Determine the [X, Y] coordinate at the center of the cell enclosing the given text.  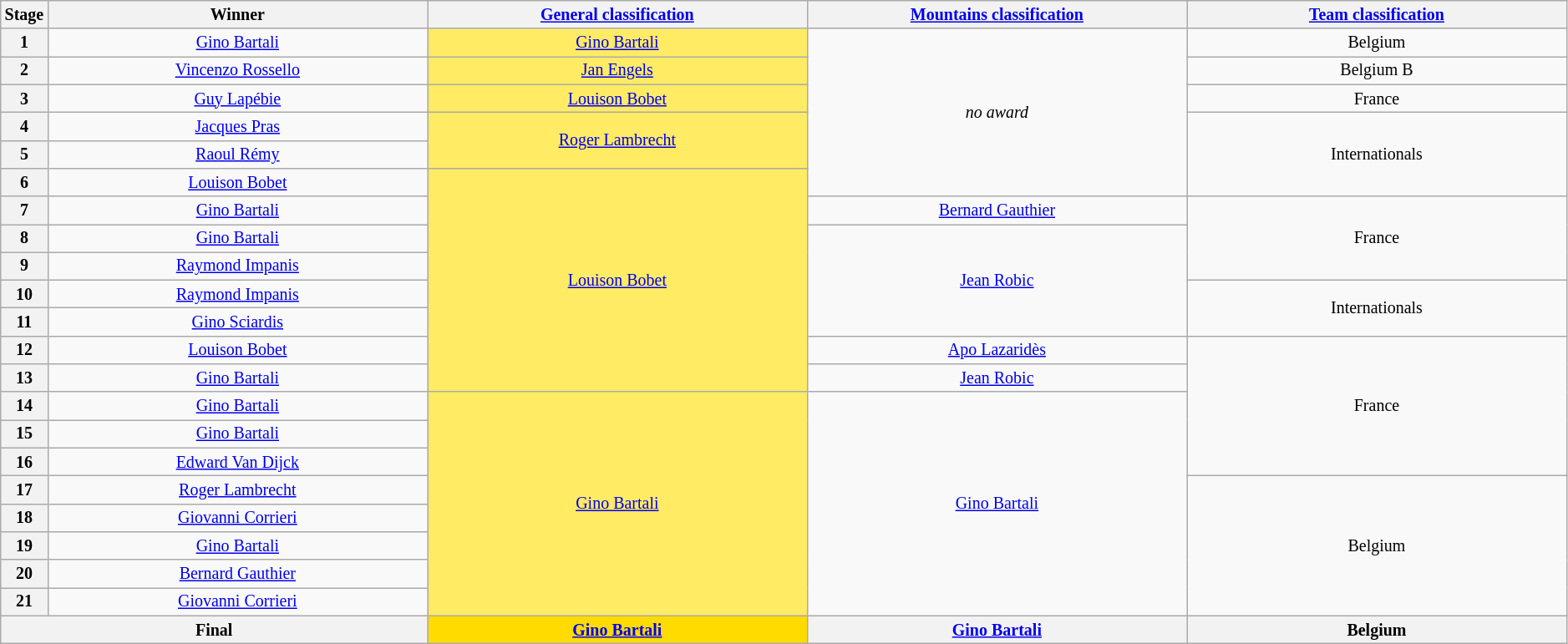
2 [24, 70]
21 [24, 601]
General classification [618, 15]
7 [24, 210]
1 [24, 43]
16 [24, 463]
8 [24, 239]
17 [24, 489]
13 [24, 378]
15 [24, 434]
Team classification [1377, 15]
Gino Sciardis [237, 322]
Mountains classification [997, 15]
Vincenzo Rossello [237, 70]
Winner [237, 15]
5 [24, 154]
Belgium B [1377, 70]
Jacques Pras [237, 127]
6 [24, 182]
Jan Engels [618, 70]
Final [214, 630]
no award [997, 114]
3 [24, 99]
Raoul Rémy [237, 154]
12 [24, 351]
4 [24, 127]
10 [24, 294]
Stage [24, 15]
20 [24, 573]
14 [24, 406]
19 [24, 546]
9 [24, 266]
18 [24, 518]
11 [24, 322]
Edward Van Dijck [237, 463]
Apo Lazaridès [997, 351]
Guy Lapébie [237, 99]
